For the text-containing cell, return its midpoint in (x, y) coordinate format. 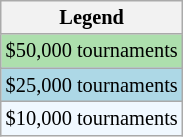
Legend (92, 17)
$10,000 tournaments (92, 118)
$25,000 tournaments (92, 85)
$50,000 tournaments (92, 51)
